Capture the cell that displays the provided text and extract its [x, y] central coordinate. 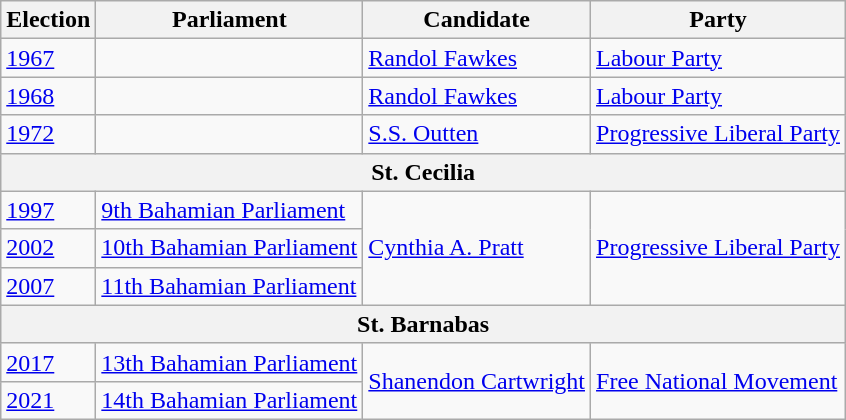
14th Bahamian Parliament [230, 400]
10th Bahamian Parliament [230, 248]
2017 [48, 362]
13th Bahamian Parliament [230, 362]
Free National Movement [718, 381]
1968 [48, 96]
2002 [48, 248]
Cynthia A. Pratt [477, 248]
S.S. Outten [477, 134]
1997 [48, 210]
Party [718, 20]
St. Barnabas [424, 324]
11th Bahamian Parliament [230, 286]
1972 [48, 134]
Parliament [230, 20]
9th Bahamian Parliament [230, 210]
2007 [48, 286]
Shanendon Cartwright [477, 381]
Election [48, 20]
St. Cecilia [424, 172]
1967 [48, 58]
2021 [48, 400]
Candidate [477, 20]
